For the text-containing cell, return its midpoint in [x, y] coordinate format. 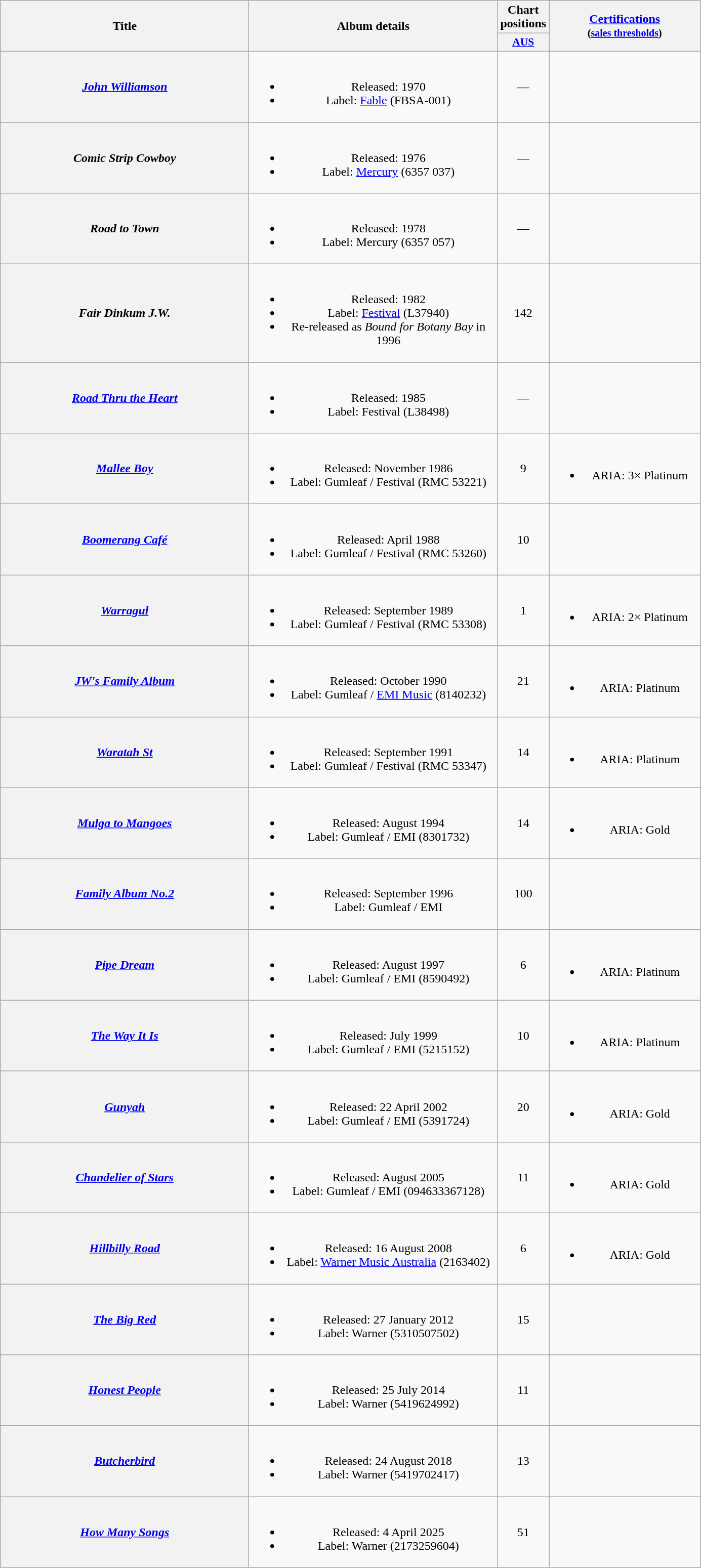
Released: 1970Label: Fable (FBSA-001) [374, 87]
21 [523, 681]
Mulga to Mangoes [125, 823]
Released: 1976Label: Mercury (6357 037) [374, 158]
Released: August 1994Label: Gumleaf / EMI (8301732) [374, 823]
Released: 1978Label: Mercury (6357 057) [374, 229]
13 [523, 1461]
Comic Strip Cowboy [125, 158]
Released: November 1986Label: Gumleaf / Festival (RMC 53221) [374, 469]
Title [125, 26]
Mallee Boy [125, 469]
John Williamson [125, 87]
How Many Songs [125, 1532]
Released: 22 April 2002Label: Gumleaf / EMI (5391724) [374, 1106]
Released: August 1997Label: Gumleaf / EMI (8590492) [374, 965]
Family Album No.2 [125, 894]
Album details [374, 26]
Butcherbird [125, 1461]
Road to Town [125, 229]
Hillbilly Road [125, 1248]
Released: 1985Label: Festival (L38498) [374, 398]
9 [523, 469]
Released: 24 August 2018Label: Warner (5419702417) [374, 1461]
AUS [523, 43]
Honest People [125, 1390]
142 [523, 313]
Released: September 1996Label: Gumleaf / EMI [374, 894]
Released: April 1988Label: Gumleaf / Festival (RMC 53260) [374, 540]
20 [523, 1106]
Pipe Dream [125, 965]
Boomerang Café [125, 540]
Released: September 1991Label: Gumleaf / Festival (RMC 53347) [374, 752]
Released: July 1999Label: Gumleaf / EMI (5215152) [374, 1036]
Warragul [125, 610]
Released: 4 April 2025Label: Warner (2173259604) [374, 1532]
Gunyah [125, 1106]
1 [523, 610]
Waratah St [125, 752]
Certifications(sales thresholds) [625, 26]
Released: September 1989Label: Gumleaf / Festival (RMC 53308) [374, 610]
100 [523, 894]
Chart positions [523, 17]
Chandelier of Stars [125, 1177]
ARIA: 2× Platinum [625, 610]
15 [523, 1319]
Released: 1982Label: Festival (L37940)Re-released as Bound for Botany Bay in 1996 [374, 313]
The Way It Is [125, 1036]
Released: 27 January 2012Label: Warner (5310507502) [374, 1319]
Fair Dinkum J.W. [125, 313]
ARIA: 3× Platinum [625, 469]
JW's Family Album [125, 681]
Released: 16 August 2008Label: Warner Music Australia (2163402) [374, 1248]
Released: 25 July 2014Label: Warner (5419624992) [374, 1390]
Road Thru the Heart [125, 398]
51 [523, 1532]
Released: August 2005Label: Gumleaf / EMI (094633367128) [374, 1177]
The Big Red [125, 1319]
Released: October 1990Label: Gumleaf / EMI Music (8140232) [374, 681]
